Find where the given text appears and provide that cell's center as (X, Y) coordinate. 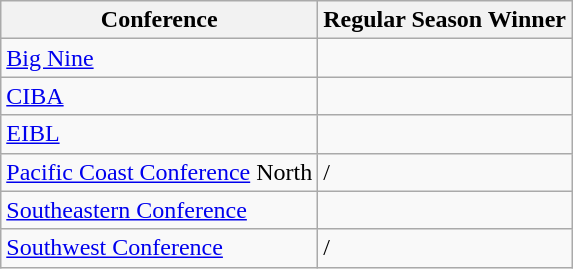
Pacific Coast Conference North (160, 172)
Southwest Conference (160, 248)
CIBA (160, 96)
Regular Season Winner (445, 20)
Southeastern Conference (160, 210)
Big Nine (160, 58)
Conference (160, 20)
EIBL (160, 134)
